Locate the cell with the specified text and output its [X, Y] center coordinate. 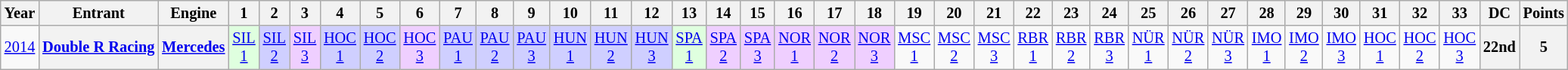
SIL2 [275, 47]
28 [1266, 13]
Year [20, 13]
SPA2 [723, 47]
SPA1 [688, 47]
Points [1544, 13]
3 [305, 13]
1 [244, 13]
PAU1 [458, 47]
Entrant [98, 13]
18 [874, 13]
23 [1071, 13]
16 [794, 13]
17 [835, 13]
PAU2 [495, 47]
22nd [1499, 47]
DC [1499, 13]
2 [275, 13]
27 [1228, 13]
NÜR3 [1228, 47]
31 [1380, 13]
20 [955, 13]
Double R Racing [98, 47]
MSC3 [994, 47]
29 [1304, 13]
HUN2 [611, 47]
15 [758, 13]
IMO3 [1342, 47]
14 [723, 13]
7 [458, 13]
HUN3 [652, 47]
NOR2 [835, 47]
25 [1148, 13]
22 [1032, 13]
4 [340, 13]
9 [531, 13]
NÜR2 [1189, 47]
SPA3 [758, 47]
24 [1109, 13]
13 [688, 13]
Mercedes [194, 47]
21 [994, 13]
Engine [194, 13]
RBR1 [1032, 47]
SIL1 [244, 47]
IMO2 [1304, 47]
26 [1189, 13]
RBR3 [1109, 47]
11 [611, 13]
RBR2 [1071, 47]
NOR3 [874, 47]
6 [419, 13]
MSC1 [914, 47]
HUN1 [570, 47]
19 [914, 13]
NOR1 [794, 47]
10 [570, 13]
30 [1342, 13]
MSC2 [955, 47]
8 [495, 13]
NÜR1 [1148, 47]
SIL3 [305, 47]
2014 [20, 47]
IMO1 [1266, 47]
PAU3 [531, 47]
32 [1421, 13]
12 [652, 13]
33 [1460, 13]
